For the text-containing cell, return its midpoint in [X, Y] coordinate format. 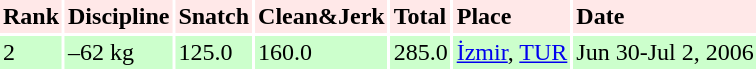
Jun 30-Jul 2, 2006 [664, 52]
2 [31, 52]
160.0 [322, 52]
Total [421, 16]
285.0 [421, 52]
Snatch [214, 16]
İzmir, TUR [512, 52]
Discipline [118, 16]
Place [512, 16]
–62 kg [118, 52]
125.0 [214, 52]
Clean&Jerk [322, 16]
Date [664, 16]
Rank [31, 16]
